Output the (x, y) coordinate of the center of the cell containing the given text.  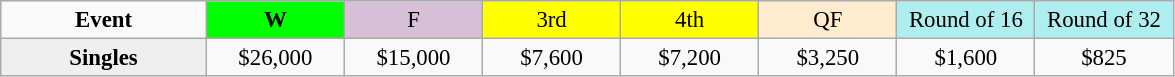
$26,000 (275, 58)
$7,200 (690, 58)
$1,600 (966, 58)
4th (690, 20)
Round of 32 (1104, 20)
QF (828, 20)
$3,250 (828, 58)
Event (104, 20)
Singles (104, 58)
$15,000 (413, 58)
$7,600 (552, 58)
F (413, 20)
Round of 16 (966, 20)
$825 (1104, 58)
3rd (552, 20)
W (275, 20)
